Return (X, Y) of the center of cell containing provided text 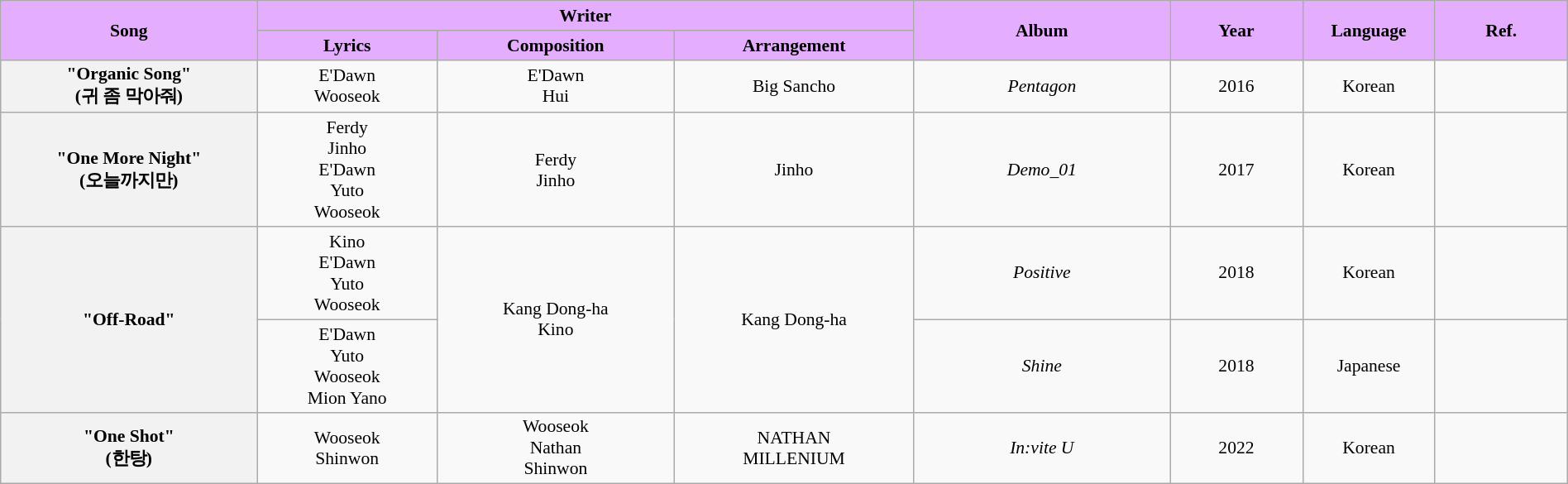
2016 (1236, 86)
E'DawnHui (556, 86)
E'DawnWooseok (347, 86)
Big Sancho (794, 86)
In:vite U (1042, 448)
FerdyJinhoE'DawnYutoWooseok (347, 170)
FerdyJinho (556, 170)
Song (129, 30)
"One Shot"(한탕) (129, 448)
"Organic Song" (귀 좀 막아줘) (129, 86)
Jinho (794, 170)
Kang Dong-haKino (556, 319)
Demo_01 (1042, 170)
E'DawnYutoWooseokMion Yano (347, 366)
Arrangement (794, 45)
Pentagon (1042, 86)
2022 (1236, 448)
Album (1042, 30)
KinoE'DawnYutoWooseok (347, 273)
NATHANMILLENIUM (794, 448)
Language (1369, 30)
"Off-Road" (129, 319)
Shine (1042, 366)
Year (1236, 30)
Composition (556, 45)
Kang Dong-ha (794, 319)
WooseokShinwon (347, 448)
Positive (1042, 273)
Japanese (1369, 366)
Writer (586, 16)
"One More Night" (오늘까지만) (129, 170)
WooseokNathanShinwon (556, 448)
2017 (1236, 170)
Ref. (1501, 30)
Lyrics (347, 45)
